Return [X, Y] of the center of cell containing provided text 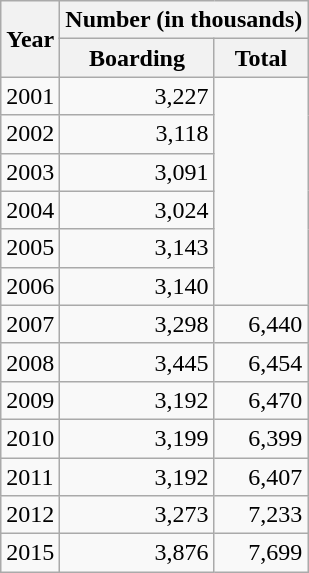
3,118 [137, 134]
2004 [30, 210]
6,399 [261, 438]
3,199 [137, 438]
2015 [30, 553]
2001 [30, 96]
2002 [30, 134]
6,407 [261, 477]
Total [261, 58]
7,699 [261, 553]
3,273 [137, 515]
2005 [30, 248]
2003 [30, 172]
3,143 [137, 248]
3,091 [137, 172]
Year [30, 39]
3,876 [137, 553]
3,227 [137, 96]
6,454 [261, 362]
6,440 [261, 324]
2012 [30, 515]
3,140 [137, 286]
2009 [30, 400]
6,470 [261, 400]
3,024 [137, 210]
2008 [30, 362]
2010 [30, 438]
2007 [30, 324]
2006 [30, 286]
2011 [30, 477]
Boarding [137, 58]
3,445 [137, 362]
Number (in thousands) [184, 20]
7,233 [261, 515]
3,298 [137, 324]
